Find where the given text appears and provide that cell's center as [x, y] coordinate. 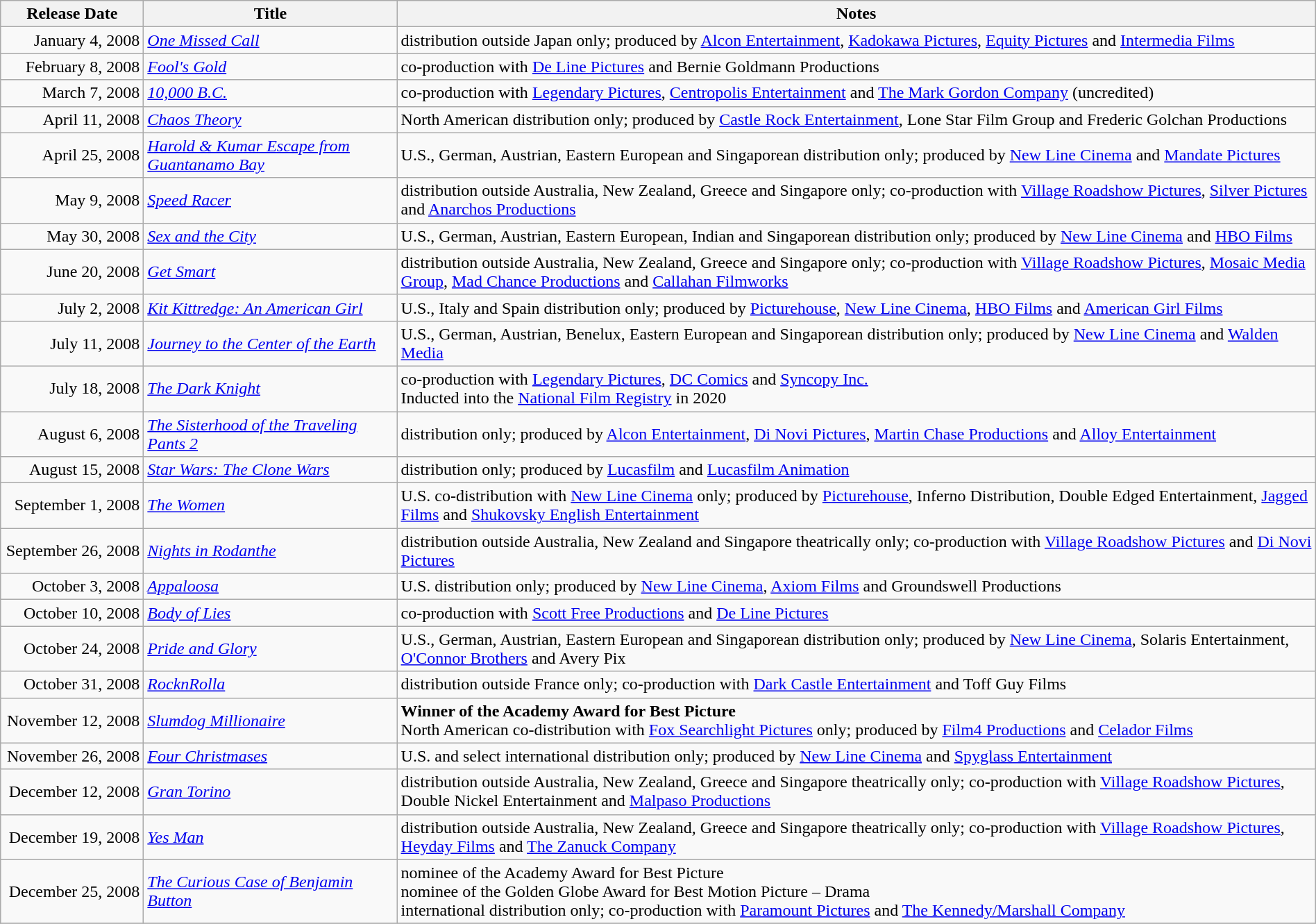
U.S., Italy and Spain distribution only; produced by Picturehouse, New Line Cinema, HBO Films and American Girl Films [857, 308]
Fool's Gold [271, 67]
U.S. and select international distribution only; produced by New Line Cinema and Spyglass Entertainment [857, 756]
North American distribution only; produced by Castle Rock Entertainment, Lone Star Film Group and Frederic Golchan Productions [857, 119]
June 20, 2008 [72, 272]
October 3, 2008 [72, 587]
October 24, 2008 [72, 648]
Journey to the Center of the Earth [271, 343]
The Curious Case of Benjamin Button [271, 891]
Speed Racer [271, 200]
July 18, 2008 [72, 389]
Release Date [72, 14]
U.S., German, Austrian, Benelux, Eastern European and Singaporean distribution only; produced by New Line Cinema and Walden Media [857, 343]
Chaos Theory [271, 119]
Four Christmases [271, 756]
RocknRolla [271, 684]
U.S., German, Austrian, Eastern European, Indian and Singaporean distribution only; produced by New Line Cinema and HBO Films [857, 236]
co-production with Legendary Pictures, DC Comics and Syncopy Inc.Inducted into the National Film Registry in 2020 [857, 389]
February 8, 2008 [72, 67]
distribution only; produced by Alcon Entertainment, Di Novi Pictures, Martin Chase Productions and Alloy Entertainment [857, 433]
Yes Man [271, 837]
distribution outside France only; co-production with Dark Castle Entertainment and Toff Guy Films [857, 684]
October 31, 2008 [72, 684]
Star Wars: The Clone Wars [271, 470]
distribution outside Australia, New Zealand and Singapore theatrically only; co-production with Village Roadshow Pictures and Di Novi Pictures [857, 551]
co-production with Scott Free Productions and De Line Pictures [857, 613]
August 15, 2008 [72, 470]
Kit Kittredge: An American Girl [271, 308]
April 11, 2008 [72, 119]
The Dark Knight [271, 389]
co-production with De Line Pictures and Bernie Goldmann Productions [857, 67]
August 6, 2008 [72, 433]
Sex and the City [271, 236]
distribution outside Japan only; produced by Alcon Entertainment, Kadokawa Pictures, Equity Pictures and Intermedia Films [857, 40]
co-production with Legendary Pictures, Centropolis Entertainment and The Mark Gordon Company (uncredited) [857, 93]
distribution only; produced by Lucasfilm and Lucasfilm Animation [857, 470]
April 25, 2008 [72, 156]
One Missed Call [271, 40]
Slumdog Millionaire [271, 721]
September 26, 2008 [72, 551]
Appaloosa [271, 587]
November 12, 2008 [72, 721]
Title [271, 14]
Pride and Glory [271, 648]
May 9, 2008 [72, 200]
September 1, 2008 [72, 505]
Body of Lies [271, 613]
The Sisterhood of the Traveling Pants 2 [271, 433]
Gran Torino [271, 791]
Harold & Kumar Escape from Guantanamo Bay [271, 156]
July 2, 2008 [72, 308]
May 30, 2008 [72, 236]
March 7, 2008 [72, 93]
December 25, 2008 [72, 891]
Get Smart [271, 272]
December 19, 2008 [72, 837]
November 26, 2008 [72, 756]
December 12, 2008 [72, 791]
October 10, 2008 [72, 613]
Nights in Rodanthe [271, 551]
U.S. distribution only; produced by New Line Cinema, Axiom Films and Groundswell Productions [857, 587]
The Women [271, 505]
10,000 B.C. [271, 93]
Notes [857, 14]
U.S., German, Austrian, Eastern European and Singaporean distribution only; produced by New Line Cinema and Mandate Pictures [857, 156]
July 11, 2008 [72, 343]
January 4, 2008 [72, 40]
